Provide the [x, y] coordinate of the cell's center where the given text is located.  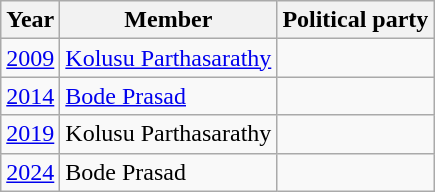
2009 [30, 58]
Year [30, 20]
Member [168, 20]
2019 [30, 134]
2024 [30, 172]
2014 [30, 96]
Political party [356, 20]
